Detect which cell encompasses the target text, then output its [x, y] center coordinate. 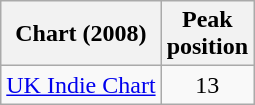
UK Indie Chart [81, 85]
Peakposition [207, 34]
13 [207, 85]
Chart (2008) [81, 34]
